Search for the cell housing the specified text and yield its [x, y] center coordinate. 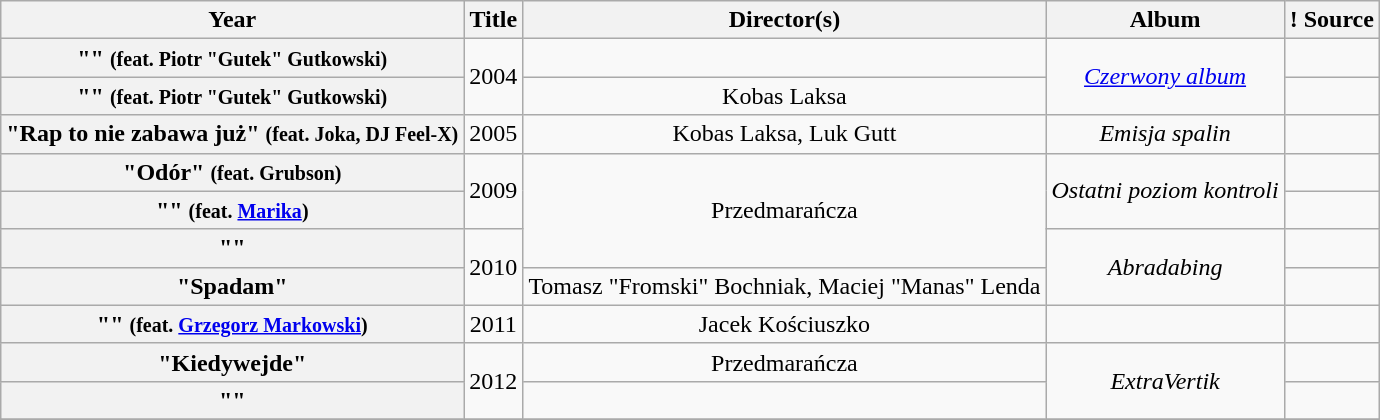
Emisja spalin [1165, 134]
2012 [494, 381]
"Kiedywejde" [232, 362]
"" (feat. Marika) [232, 210]
"" (feat. Grzegorz Markowski) [232, 324]
Jacek Kościuszko [784, 324]
Year [232, 20]
Director(s) [784, 20]
Kobas Laksa, Luk Gutt [784, 134]
Abradabing [1165, 267]
Title [494, 20]
"Spadam" [232, 286]
"Odór" (feat. Grubson) [232, 172]
! Source [1332, 20]
Ostatni poziom kontroli [1165, 191]
2010 [494, 267]
Czerwony album [1165, 77]
2005 [494, 134]
Album [1165, 20]
Tomasz "Fromski" Bochniak, Maciej "Manas" Lenda [784, 286]
2009 [494, 191]
Kobas Laksa [784, 96]
"Rap to nie zabawa już" (feat. Joka, DJ Feel-X) [232, 134]
ExtraVertik [1165, 381]
2004 [494, 77]
2011 [494, 324]
